Identify which cell holds the provided text, then report its [x, y] central coordinate. 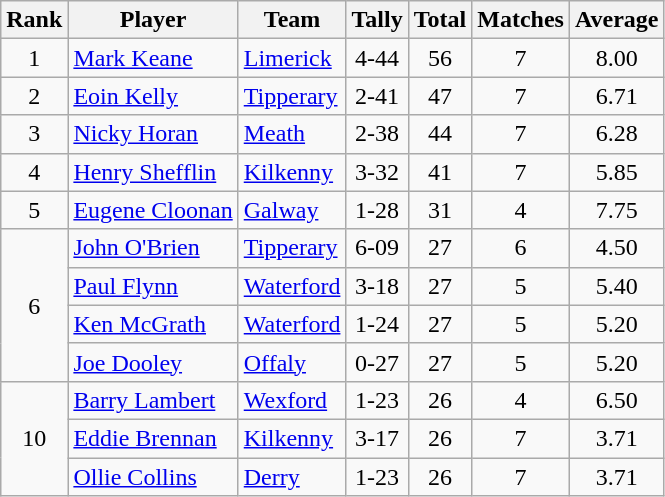
10 [34, 438]
2 [34, 96]
Limerick [292, 58]
6.71 [616, 96]
Wexford [292, 400]
Eugene Cloonan [153, 210]
Matches [521, 20]
31 [440, 210]
44 [440, 134]
47 [440, 96]
Team [292, 20]
41 [440, 172]
8.00 [616, 58]
Joe Dooley [153, 362]
Total [440, 20]
3-18 [377, 286]
John O'Brien [153, 248]
3-32 [377, 172]
0-27 [377, 362]
2-38 [377, 134]
6-09 [377, 248]
Henry Shefflin [153, 172]
Derry [292, 477]
Tally [377, 20]
Nicky Horan [153, 134]
7.75 [616, 210]
Meath [292, 134]
6.50 [616, 400]
56 [440, 58]
Player [153, 20]
4.50 [616, 248]
Barry Lambert [153, 400]
5.85 [616, 172]
6.28 [616, 134]
Eddie Brennan [153, 438]
3 [34, 134]
Ken McGrath [153, 324]
Paul Flynn [153, 286]
2-41 [377, 96]
1 [34, 58]
Mark Keane [153, 58]
1-28 [377, 210]
Average [616, 20]
Offaly [292, 362]
Ollie Collins [153, 477]
4-44 [377, 58]
1-24 [377, 324]
5.40 [616, 286]
3-17 [377, 438]
Galway [292, 210]
Rank [34, 20]
Eoin Kelly [153, 96]
